Locate the cell with the specified text and output its [X, Y] center coordinate. 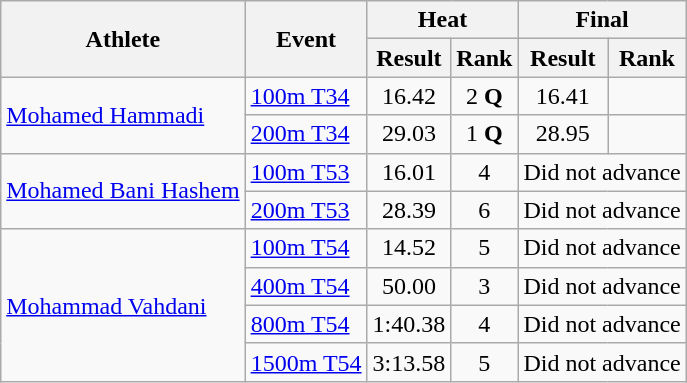
3 [484, 286]
28.39 [409, 210]
Final [602, 20]
16.42 [409, 96]
Mohamed Hammadi [123, 115]
Mohammad Vahdani [123, 305]
28.95 [563, 134]
100m T53 [306, 172]
2 Q [484, 96]
Event [306, 39]
14.52 [409, 248]
400m T54 [306, 286]
200m T34 [306, 134]
50.00 [409, 286]
Athlete [123, 39]
29.03 [409, 134]
3:13.58 [409, 362]
16.01 [409, 172]
16.41 [563, 96]
200m T53 [306, 210]
1:40.38 [409, 324]
100m T54 [306, 248]
800m T54 [306, 324]
Mohamed Bani Hashem [123, 191]
100m T34 [306, 96]
1500m T54 [306, 362]
6 [484, 210]
1 Q [484, 134]
Heat [442, 20]
